Search for the cell housing the specified text and yield its [X, Y] center coordinate. 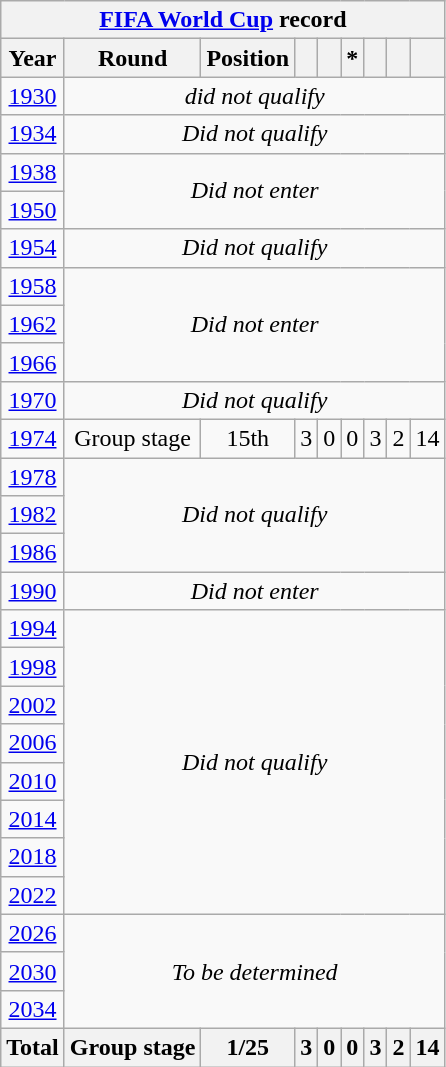
1990 [33, 591]
Position [248, 58]
2018 [33, 857]
1/25 [248, 1047]
2010 [33, 781]
1934 [33, 134]
1982 [33, 515]
1970 [33, 400]
did not qualify [254, 96]
1962 [33, 324]
2030 [33, 971]
Total [33, 1047]
1986 [33, 553]
* [352, 58]
Round [132, 58]
1930 [33, 96]
1978 [33, 477]
2034 [33, 1009]
15th [248, 438]
To be determined [254, 971]
1974 [33, 438]
1954 [33, 248]
2002 [33, 705]
1958 [33, 286]
FIFA World Cup record [223, 20]
2022 [33, 895]
1966 [33, 362]
1998 [33, 667]
2014 [33, 819]
1938 [33, 172]
1950 [33, 210]
Year [33, 58]
1994 [33, 629]
2026 [33, 933]
2006 [33, 743]
